Detect which cell encompasses the target text, then output its (X, Y) center coordinate. 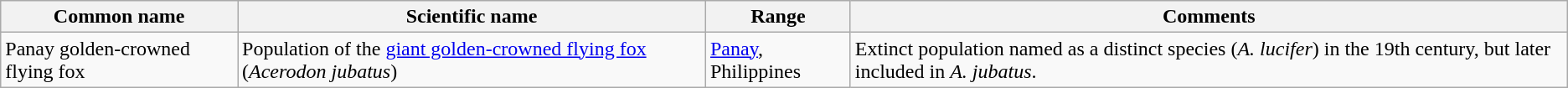
Panay golden-crowned flying fox (119, 60)
Population of the giant golden-crowned flying fox (Acerodon jubatus) (472, 60)
Panay, Philippines (777, 60)
Common name (119, 17)
Extinct population named as a distinct species (A. lucifer) in the 19th century, but later included in A. jubatus. (1209, 60)
Comments (1209, 17)
Scientific name (472, 17)
Range (777, 17)
